Output the [X, Y] coordinate of the center of the cell containing the given text.  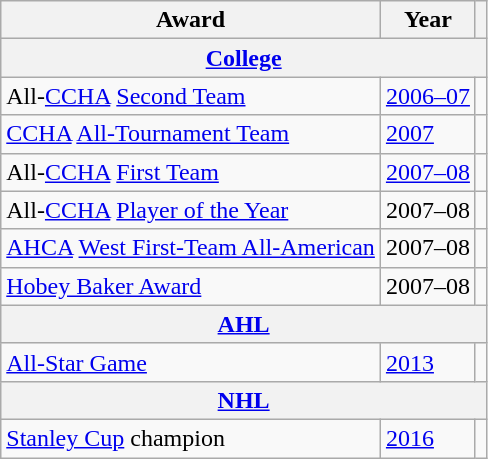
2013 [428, 362]
AHCA West First-Team All-American [191, 248]
Year [428, 20]
Stanley Cup champion [191, 438]
College [244, 58]
2006–07 [428, 96]
All-CCHA Player of the Year [191, 210]
All-CCHA Second Team [191, 96]
2016 [428, 438]
2007 [428, 134]
All-CCHA First Team [191, 172]
Award [191, 20]
NHL [244, 400]
Hobey Baker Award [191, 286]
AHL [244, 324]
CCHA All-Tournament Team [191, 134]
All-Star Game [191, 362]
